For the text-containing cell, return its midpoint in (X, Y) coordinate format. 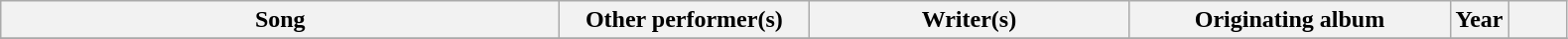
Writer(s) (969, 20)
Song (280, 20)
Other performer(s) (685, 20)
Originating album (1290, 20)
Year (1479, 20)
